Detect which cell encompasses the target text, then output its [x, y] center coordinate. 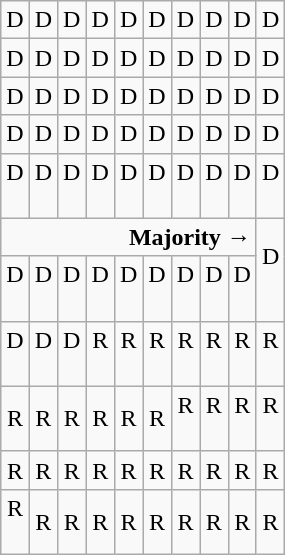
Majority → [129, 237]
